Return [x, y] of the center of cell containing provided text 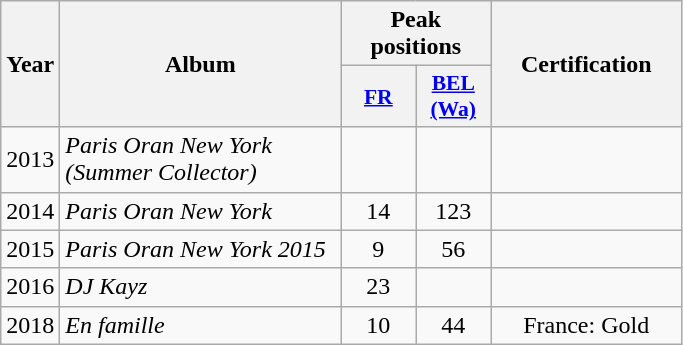
123 [454, 211]
56 [454, 249]
France: Gold [586, 325]
2018 [30, 325]
FR [378, 96]
2016 [30, 287]
9 [378, 249]
23 [378, 287]
En famille [200, 325]
44 [454, 325]
DJ Kayz [200, 287]
Paris Oran New York [200, 211]
BEL(Wa) [454, 96]
14 [378, 211]
Peak positions [416, 34]
2013 [30, 160]
Year [30, 64]
2015 [30, 249]
Album [200, 64]
10 [378, 325]
Paris Oran New York 2015 [200, 249]
2014 [30, 211]
Certification [586, 64]
Paris Oran New York (Summer Collector) [200, 160]
